Identify which cell holds the provided text, then report its [X, Y] central coordinate. 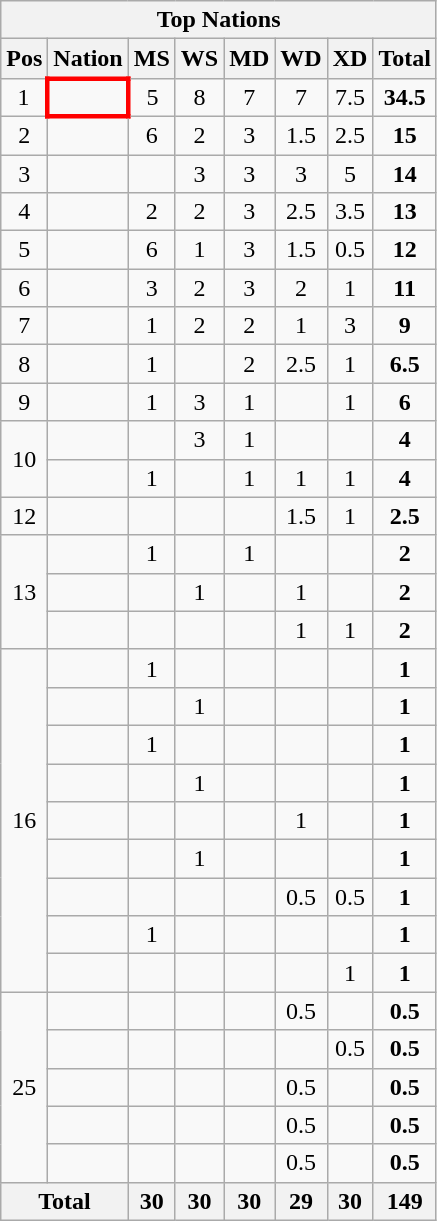
11 [405, 288]
7.5 [350, 97]
WS [199, 59]
Top Nations [219, 20]
Pos [24, 59]
14 [405, 173]
3.5 [350, 212]
6.5 [405, 364]
XD [350, 59]
MD [250, 59]
149 [405, 1201]
MS [152, 59]
29 [301, 1201]
25 [24, 1087]
34.5 [405, 97]
15 [405, 135]
Nation [88, 59]
16 [24, 820]
WD [301, 59]
10 [24, 459]
